Pinpoint the cell where the given text exists, returning its [X, Y] midpoint coordinate. 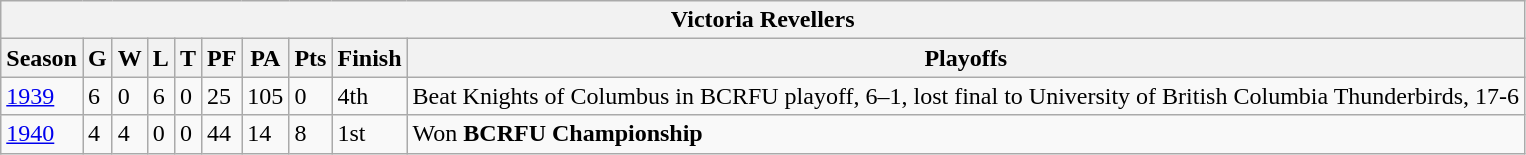
W [130, 58]
25 [221, 96]
Victoria Revellers [763, 20]
Beat Knights of Columbus in BCRFU playoff, 6–1, lost final to University of British Columbia Thunderbirds, 17-6 [966, 96]
L [160, 58]
Pts [310, 58]
PA [266, 58]
T [188, 58]
G [97, 58]
14 [266, 134]
1940 [42, 134]
105 [266, 96]
PF [221, 58]
Finish [370, 58]
1st [370, 134]
Won BCRFU Championship [966, 134]
4th [370, 96]
Season [42, 58]
Playoffs [966, 58]
8 [310, 134]
1939 [42, 96]
44 [221, 134]
